Detect which cell encompasses the target text, then output its [X, Y] center coordinate. 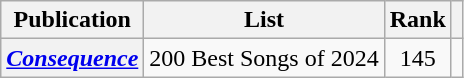
Publication [72, 20]
List [264, 20]
145 [418, 58]
200 Best Songs of 2024 [264, 58]
Consequence [72, 58]
Rank [418, 20]
